Identify which cell holds the provided text, then report its (x, y) central coordinate. 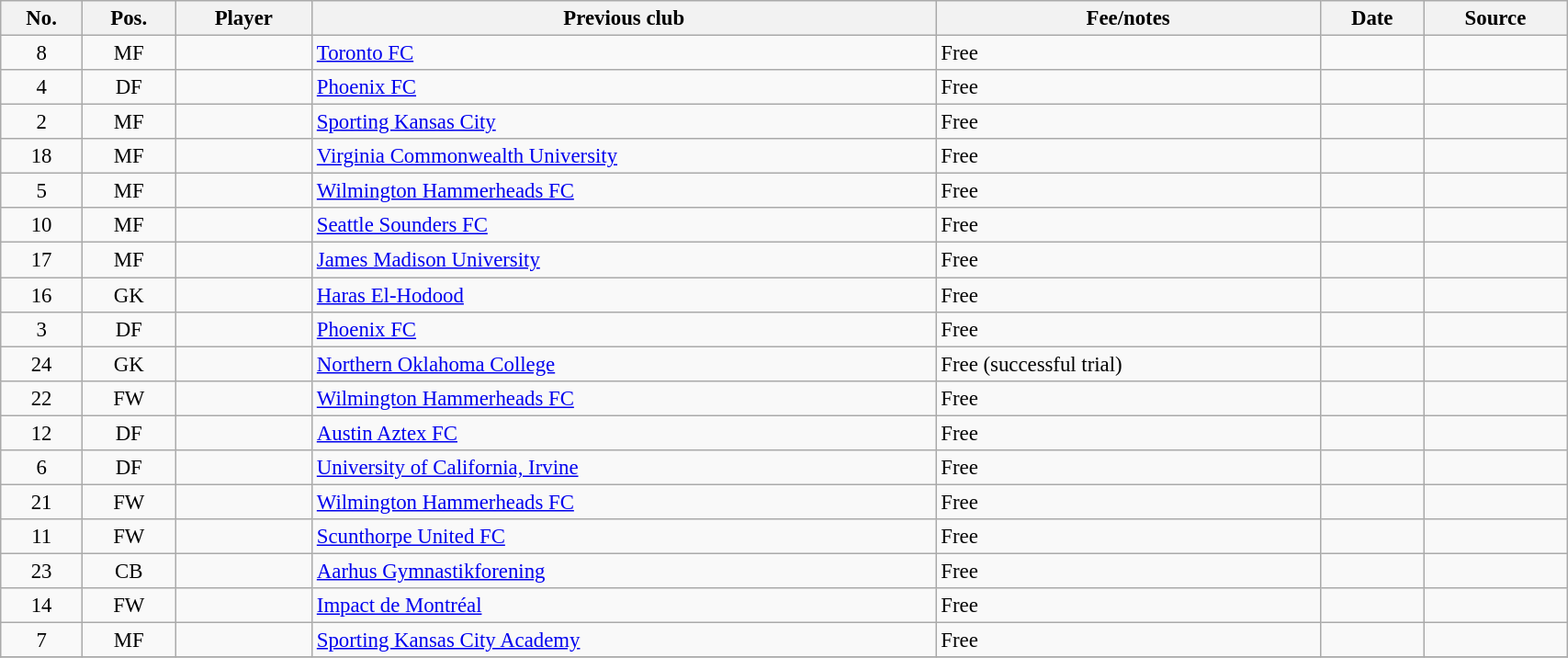
21 (42, 502)
Haras El-Hodood (625, 295)
14 (42, 606)
Austin Aztex FC (625, 433)
Sporting Kansas City (625, 122)
23 (42, 571)
Sporting Kansas City Academy (625, 641)
Pos. (129, 18)
4 (42, 87)
24 (42, 364)
James Madison University (625, 260)
Aarhus Gymnastikforening (625, 571)
Source (1495, 18)
22 (42, 398)
7 (42, 641)
Scunthorpe United FC (625, 537)
6 (42, 468)
11 (42, 537)
Previous club (625, 18)
CB (129, 571)
16 (42, 295)
18 (42, 156)
17 (42, 260)
Free (successful trial) (1128, 364)
Toronto FC (625, 53)
10 (42, 225)
Virginia Commonwealth University (625, 156)
12 (42, 433)
8 (42, 53)
Date (1372, 18)
Impact de Montréal (625, 606)
University of California, Irvine (625, 468)
3 (42, 329)
Player (244, 18)
Fee/notes (1128, 18)
No. (42, 18)
Northern Oklahoma College (625, 364)
Seattle Sounders FC (625, 225)
5 (42, 191)
2 (42, 122)
